Pinpoint the cell where the given text exists, returning its [x, y] midpoint coordinate. 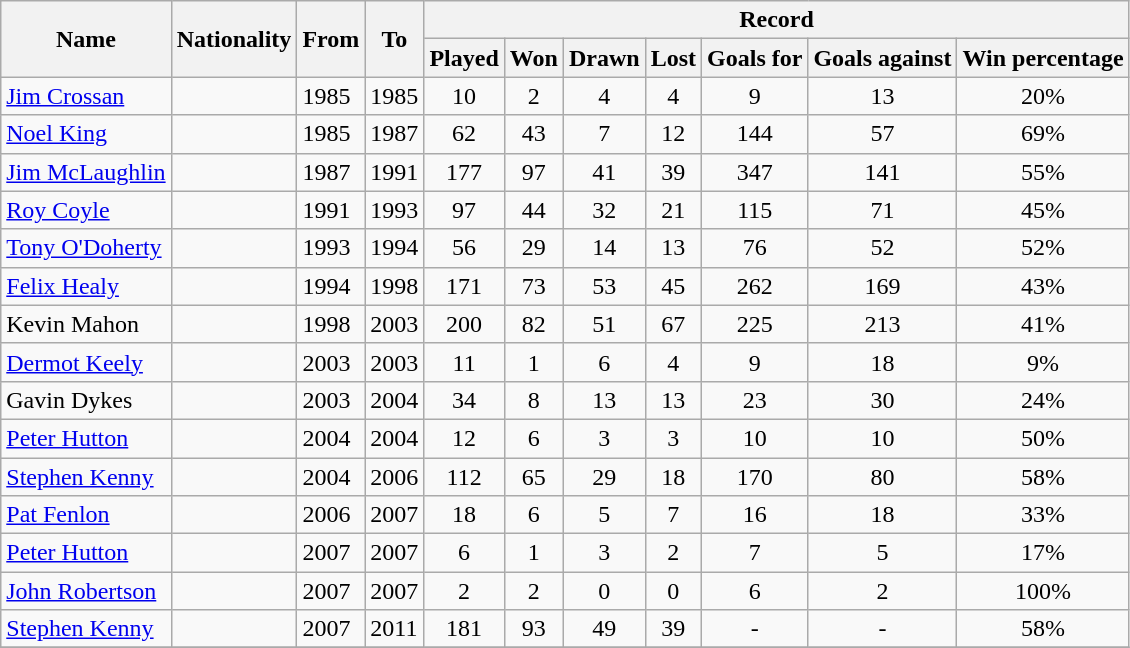
Dermot Keely [86, 362]
8 [534, 400]
Nationality [234, 39]
2011 [394, 629]
Noel King [86, 134]
141 [882, 172]
181 [464, 629]
Goals for [755, 58]
53 [604, 286]
Goals against [882, 58]
Record [776, 20]
30 [882, 400]
200 [464, 324]
93 [534, 629]
144 [755, 134]
Lost [673, 58]
170 [755, 477]
115 [755, 210]
Jim McLaughlin [86, 172]
24% [1043, 400]
45 [673, 286]
56 [464, 248]
32 [604, 210]
67 [673, 324]
14 [604, 248]
49 [604, 629]
Felix Healy [86, 286]
71 [882, 210]
44 [534, 210]
73 [534, 286]
62 [464, 134]
23 [755, 400]
Gavin Dykes [86, 400]
To [394, 39]
45% [1043, 210]
Drawn [604, 58]
9% [1043, 362]
Played [464, 58]
52 [882, 248]
80 [882, 477]
171 [464, 286]
From [331, 39]
Roy Coyle [86, 210]
41% [1043, 324]
20% [1043, 96]
Kevin Mahon [86, 324]
213 [882, 324]
17% [1043, 553]
69% [1043, 134]
51 [604, 324]
11 [464, 362]
34 [464, 400]
65 [534, 477]
41 [604, 172]
Name [86, 39]
177 [464, 172]
33% [1043, 515]
50% [1043, 438]
52% [1043, 248]
John Robertson [86, 591]
100% [1043, 591]
16 [755, 515]
262 [755, 286]
43% [1043, 286]
82 [534, 324]
Jim Crossan [86, 96]
Tony O'Doherty [86, 248]
112 [464, 477]
43 [534, 134]
Win percentage [1043, 58]
21 [673, 210]
76 [755, 248]
57 [882, 134]
225 [755, 324]
347 [755, 172]
169 [882, 286]
Won [534, 58]
Pat Fenlon [86, 515]
55% [1043, 172]
